For the text-containing cell, return its midpoint in [X, Y] coordinate format. 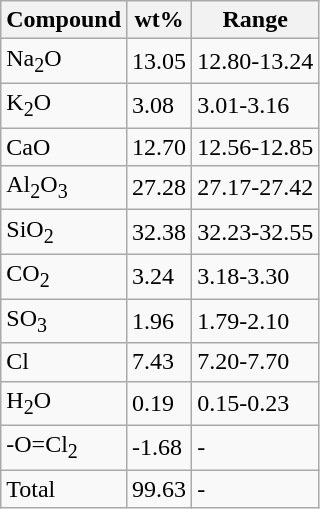
Al2O3 [64, 188]
Na2O [64, 61]
12.56-12.85 [256, 147]
99.63 [160, 489]
3.01-3.16 [256, 105]
-O=Cl2 [64, 447]
CO2 [64, 276]
3.08 [160, 105]
H2O [64, 403]
7.43 [160, 362]
27.28 [160, 188]
32.23-32.55 [256, 232]
32.38 [160, 232]
Compound [64, 20]
3.24 [160, 276]
CaO [64, 147]
7.20-7.70 [256, 362]
13.05 [160, 61]
Cl [64, 362]
3.18-3.30 [256, 276]
27.17-27.42 [256, 188]
K2O [64, 105]
12.80-13.24 [256, 61]
-1.68 [160, 447]
Total [64, 489]
0.19 [160, 403]
SO3 [64, 321]
1.79-2.10 [256, 321]
12.70 [160, 147]
Range [256, 20]
1.96 [160, 321]
wt% [160, 20]
0.15-0.23 [256, 403]
SiO2 [64, 232]
